Detect which cell encompasses the target text, then output its (X, Y) center coordinate. 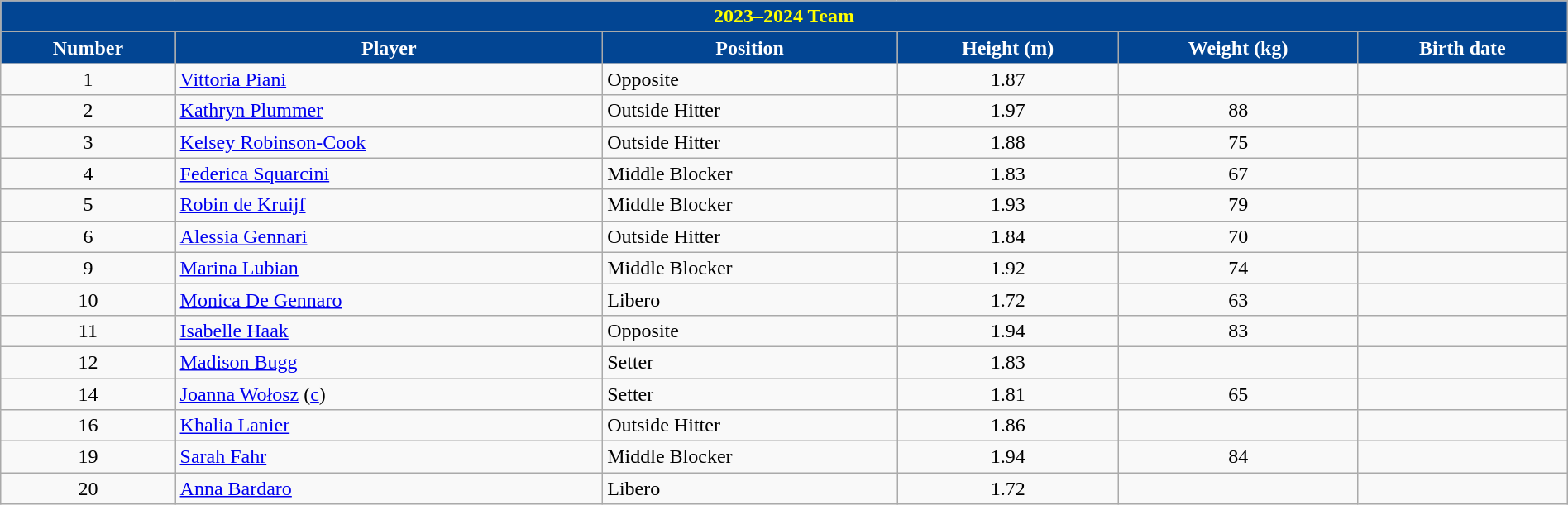
14 (88, 394)
Anna Bardaro (389, 488)
1.86 (1008, 426)
Kelsey Robinson-Cook (389, 142)
5 (88, 205)
63 (1239, 299)
Federica Squarcini (389, 174)
83 (1239, 331)
Khalia Lanier (389, 426)
2023–2024 Team (784, 17)
67 (1239, 174)
1.87 (1008, 79)
70 (1239, 236)
1.88 (1008, 142)
79 (1239, 205)
Height (m) (1008, 48)
1 (88, 79)
20 (88, 488)
6 (88, 236)
75 (1239, 142)
Kathryn Plummer (389, 111)
Birth date (1463, 48)
Monica De Gennaro (389, 299)
1.93 (1008, 205)
1.92 (1008, 268)
16 (88, 426)
9 (88, 268)
84 (1239, 457)
1.97 (1008, 111)
Madison Bugg (389, 362)
2 (88, 111)
Marina Lubian (389, 268)
11 (88, 331)
4 (88, 174)
74 (1239, 268)
1.81 (1008, 394)
1.84 (1008, 236)
Player (389, 48)
Isabelle Haak (389, 331)
12 (88, 362)
Joanna Wołosz (c) (389, 394)
Sarah Fahr (389, 457)
19 (88, 457)
88 (1239, 111)
Vittoria Piani (389, 79)
Weight (kg) (1239, 48)
Position (750, 48)
Number (88, 48)
3 (88, 142)
10 (88, 299)
Alessia Gennari (389, 236)
Robin de Kruijf (389, 205)
65 (1239, 394)
